Pinpoint the cell where the given text exists, returning its [X, Y] midpoint coordinate. 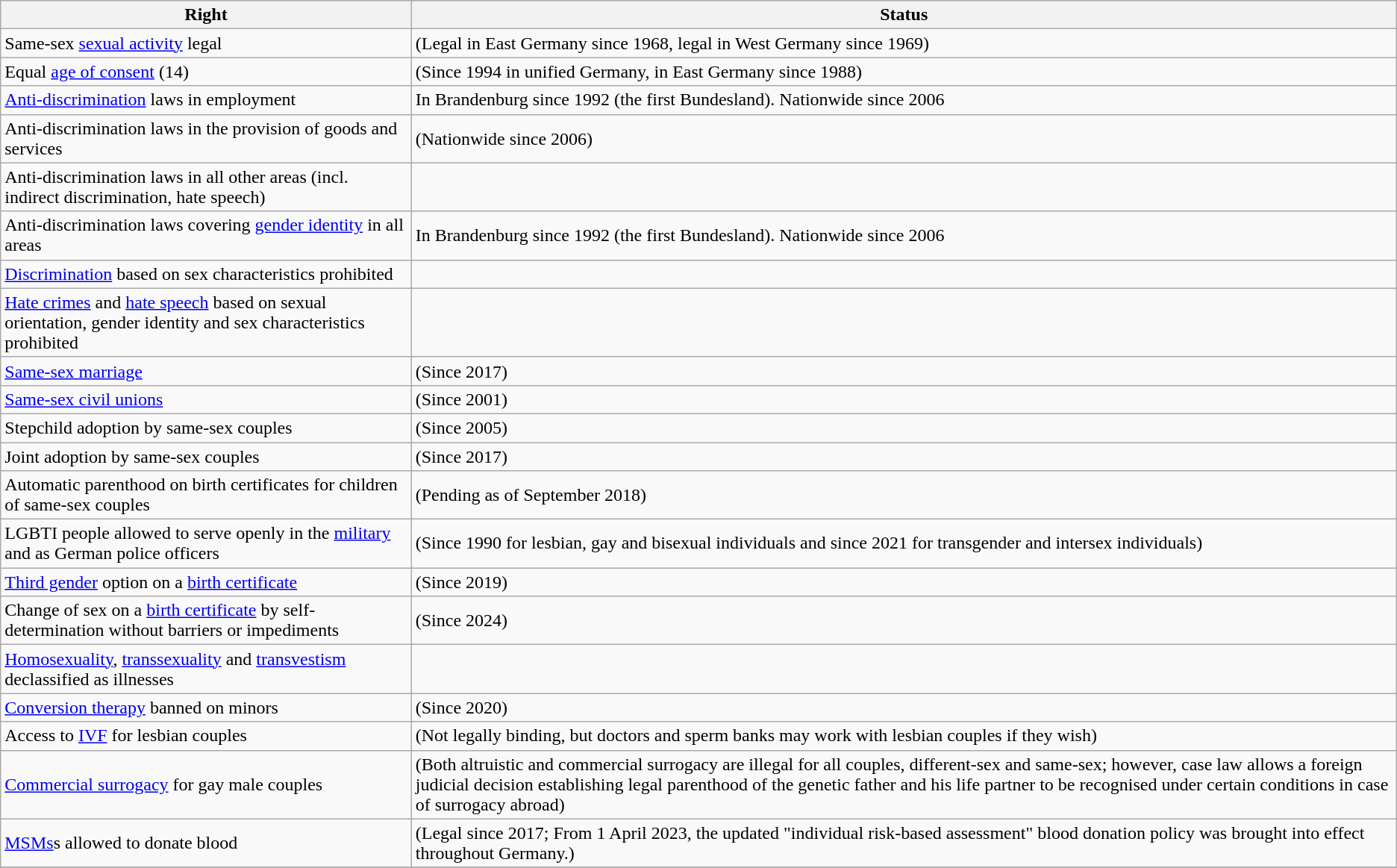
Commercial surrogacy for gay male couples [206, 784]
Anti-discrimination laws in employment [206, 100]
Joint adoption by same-sex couples [206, 456]
LGBTI people allowed to serve openly in the military and as German police officers [206, 543]
Equal age of consent (14) [206, 72]
Stepchild adoption by same-sex couples [206, 428]
Automatic parenthood on birth certificates for children of same-sex couples [206, 496]
(Not legally binding, but doctors and sperm banks may work with lesbian couples if they wish) [904, 736]
(Since 2005) [904, 428]
Homosexuality, transsexuality and transvestism declassified as illnesses [206, 669]
Same-sex marriage [206, 371]
Discrimination based on sex characteristics prohibited [206, 274]
(Since 1994 in unified Germany, in East Germany since 1988) [904, 72]
(Since 1990 for lesbian, gay and bisexual individuals and since 2021 for transgender and intersex individuals) [904, 543]
(Legal in East Germany since 1968, legal in West Germany since 1969) [904, 43]
Hate crimes and hate speech based on sexual orientation, gender identity and sex characteristics prohibited [206, 322]
(Since 2019) [904, 582]
Access to IVF for lesbian couples [206, 736]
Anti-discrimination laws covering gender identity in all areas [206, 236]
(Since 2024) [904, 621]
Third gender option on a birth certificate [206, 582]
Anti-discrimination laws in the provision of goods and services [206, 139]
(Pending as of September 2018) [904, 496]
Anti-discrimination laws in all other areas (incl. indirect discrimination, hate speech) [206, 187]
Conversion therapy banned on minors [206, 708]
Same-sex sexual activity legal [206, 43]
(Nationwide since 2006) [904, 139]
Same-sex civil unions [206, 399]
(Since 2020) [904, 708]
MSMss allowed to donate blood [206, 843]
Right [206, 15]
Change of sex on a birth certificate by self-determination without barriers or impediments [206, 621]
(Since 2001) [904, 399]
Status [904, 15]
